Scan for the cell matching the given text and deliver its (x, y) coordinate at center. 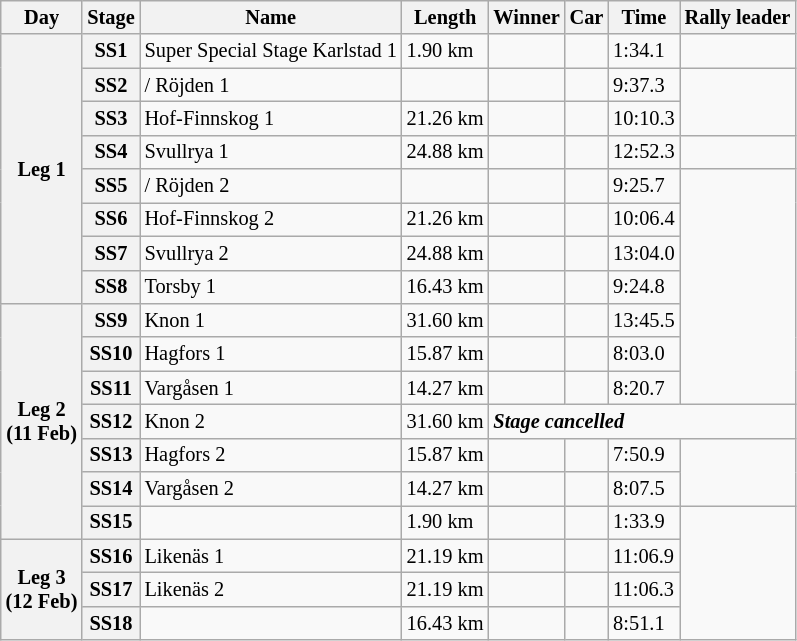
SS9 (110, 320)
SS11 (110, 388)
9:37.3 (644, 85)
SS14 (110, 489)
Rally leader (738, 17)
11:06.9 (644, 556)
SS5 (110, 186)
10:10.3 (644, 118)
Knon 2 (271, 421)
SS8 (110, 287)
Likenäs 2 (271, 589)
11:06.3 (644, 589)
Hof-Finnskog 2 (271, 219)
1:33.9 (644, 522)
Leg 2(11 Feb) (42, 421)
Super Special Stage Karlstad 1 (271, 51)
SS2 (110, 85)
SS18 (110, 623)
SS15 (110, 522)
Vargåsen 2 (271, 489)
Hof-Finnskog 1 (271, 118)
Svullrya 1 (271, 152)
Svullrya 2 (271, 253)
8:20.7 (644, 388)
SS7 (110, 253)
9:24.8 (644, 287)
Vargåsen 1 (271, 388)
Torsby 1 (271, 287)
7:50.9 (644, 455)
Car (587, 17)
SS4 (110, 152)
Hagfors 1 (271, 354)
13:45.5 (644, 320)
SS1 (110, 51)
Time (644, 17)
SS6 (110, 219)
/ Röjden 1 (271, 85)
SS12 (110, 421)
SS17 (110, 589)
Name (271, 17)
Stage cancelled (642, 421)
9:25.7 (644, 186)
8:07.5 (644, 489)
Leg 3(12 Feb) (42, 590)
Hagfors 2 (271, 455)
Day (42, 17)
Likenäs 1 (271, 556)
Length (446, 17)
Winner (526, 17)
SS13 (110, 455)
13:04.0 (644, 253)
SS3 (110, 118)
12:52.3 (644, 152)
Knon 1 (271, 320)
8:51.1 (644, 623)
Leg 1 (42, 168)
8:03.0 (644, 354)
Stage (110, 17)
10:06.4 (644, 219)
/ Röjden 2 (271, 186)
SS10 (110, 354)
1:34.1 (644, 51)
SS16 (110, 556)
